Provide the (X, Y) coordinate of the cell's center where the given text is located.  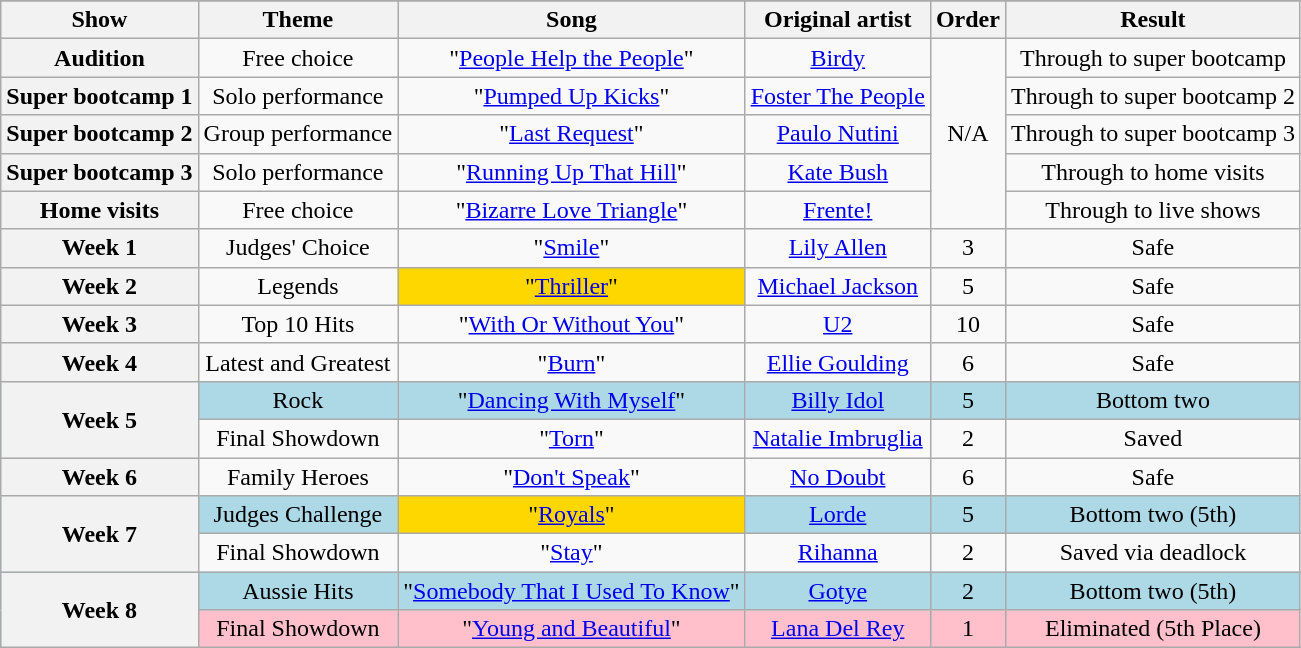
Judges Challenge (298, 515)
"Thriller" (572, 286)
Theme (298, 20)
Ellie Goulding (838, 362)
Week 1 (100, 248)
Gotye (838, 591)
Top 10 Hits (298, 324)
Through to home visits (1152, 172)
Eliminated (5th Place) (1152, 629)
"Pumped Up Kicks" (572, 96)
Rihanna (838, 553)
Group performance (298, 134)
Bottom two (1152, 400)
"Torn" (572, 438)
Original artist (838, 20)
"Last Request" (572, 134)
"People Help the People" (572, 58)
"Smile" (572, 248)
Super bootcamp 1 (100, 96)
Super bootcamp 2 (100, 134)
Week 7 (100, 534)
Week 6 (100, 477)
Family Heroes (298, 477)
Through to super bootcamp (1152, 58)
"Burn" (572, 362)
"Stay" (572, 553)
Legends (298, 286)
Week 8 (100, 610)
Rock (298, 400)
"Don't Speak" (572, 477)
"Bizarre Love Triangle" (572, 210)
"Young and Beautiful" (572, 629)
Kate Bush (838, 172)
Week 2 (100, 286)
Result (1152, 20)
N/A (968, 134)
Week 3 (100, 324)
Latest and Greatest (298, 362)
3 (968, 248)
Frente! (838, 210)
"Somebody That I Used To Know" (572, 591)
Foster The People (838, 96)
Aussie Hits (298, 591)
Judges' Choice (298, 248)
"With Or Without You" (572, 324)
Paulo Nutini (838, 134)
10 (968, 324)
Through to super bootcamp 3 (1152, 134)
Lorde (838, 515)
Lily Allen (838, 248)
Audition (100, 58)
Song (572, 20)
Show (100, 20)
1 (968, 629)
Birdy (838, 58)
Michael Jackson (838, 286)
Week 4 (100, 362)
U2 (838, 324)
"Royals" (572, 515)
Saved (1152, 438)
Order (968, 20)
Lana Del Rey (838, 629)
Week 5 (100, 419)
Billy Idol (838, 400)
"Running Up That Hill" (572, 172)
Through to super bootcamp 2 (1152, 96)
Home visits (100, 210)
Through to live shows (1152, 210)
"Dancing With Myself" (572, 400)
Saved via deadlock (1152, 553)
Super bootcamp 3 (100, 172)
No Doubt (838, 477)
Natalie Imbruglia (838, 438)
